From the cell containing the given text, extract its center point as [X, Y] coordinate. 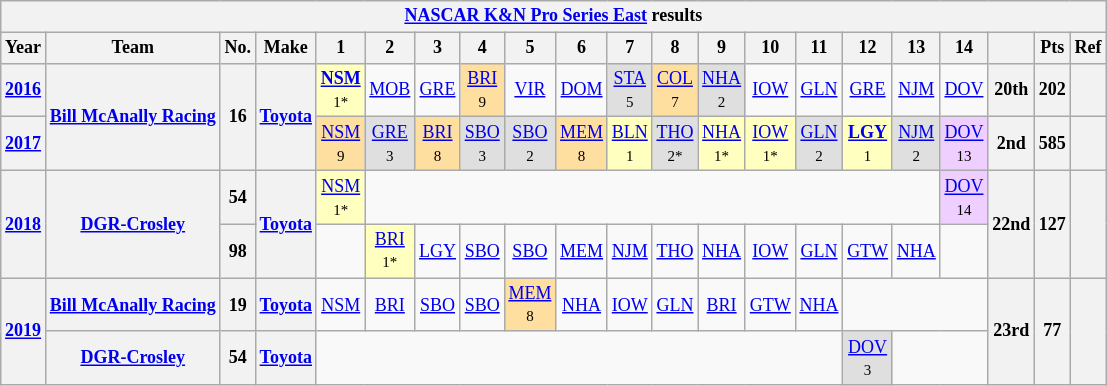
Make [286, 48]
MOB [390, 90]
127 [1053, 224]
GLN2 [819, 144]
22nd [1012, 224]
SBO2 [530, 144]
NJM2 [916, 144]
COL7 [675, 90]
2016 [24, 90]
VIR [530, 90]
Pts [1053, 48]
9 [722, 48]
BLN1 [630, 144]
16 [238, 116]
BRI1* [390, 251]
NHA2 [722, 90]
DOV14 [964, 197]
BRI9 [482, 90]
19 [238, 305]
8 [675, 48]
98 [238, 251]
LGY [438, 251]
2019 [24, 332]
2018 [24, 224]
6 [582, 48]
DOV [964, 90]
11 [819, 48]
NASCAR K&N Pro Series East results [554, 16]
THO2* [675, 144]
NSM9 [340, 144]
12 [868, 48]
10 [770, 48]
77 [1053, 332]
7 [630, 48]
1 [340, 48]
NHA1* [722, 144]
BRI8 [438, 144]
3 [438, 48]
NSM [340, 305]
No. [238, 48]
Team [132, 48]
23rd [1012, 332]
DOM [582, 90]
DOV3 [868, 358]
LGY1 [868, 144]
MEM [582, 251]
Ref [1088, 48]
GRE3 [390, 144]
2 [390, 48]
Year [24, 48]
14 [964, 48]
202 [1053, 90]
DOV13 [964, 144]
585 [1053, 144]
IOW1* [770, 144]
2nd [1012, 144]
20th [1012, 90]
THO [675, 251]
5 [530, 48]
SBO3 [482, 144]
13 [916, 48]
2017 [24, 144]
4 [482, 48]
STA5 [630, 90]
